Provide the (X, Y) coordinate of the cell's center where the given text is located.  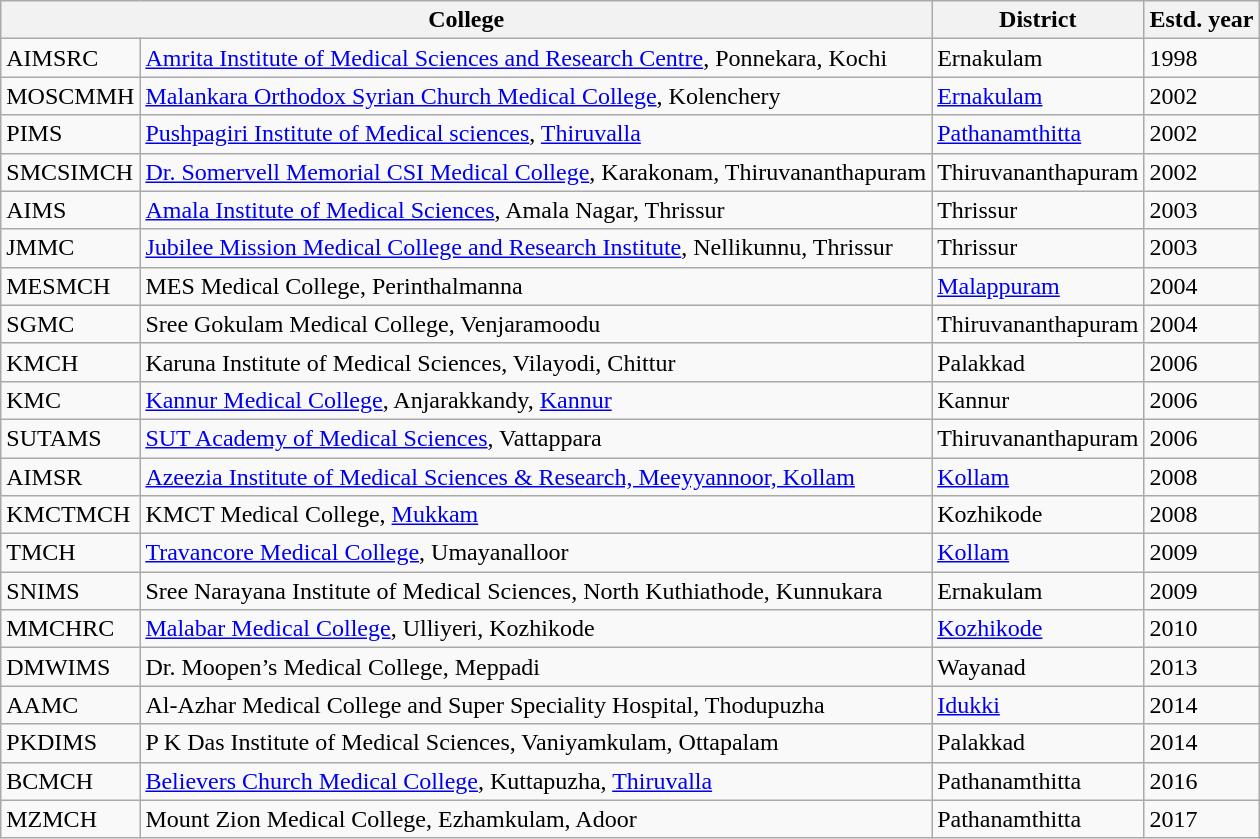
DMWIMS (70, 667)
Azeezia Institute of Medical Sciences & Research, Meeyyannoor, Kollam (536, 477)
Malankara Orthodox Syrian Church Medical College, Kolenchery (536, 96)
MESMCH (70, 286)
Travancore Medical College, Umayanalloor (536, 553)
PIMS (70, 134)
SNIMS (70, 591)
1998 (1202, 58)
KMCH (70, 362)
Kannur Medical College, Anjarakkandy, Kannur (536, 400)
Estd. year (1202, 20)
KMC (70, 400)
Idukki (1038, 705)
TMCH (70, 553)
Kannur (1038, 400)
Karuna Institute of Medical Sciences, Vilayodi, Chittur (536, 362)
2017 (1202, 819)
KMCTMCH (70, 515)
Malabar Medical College, Ulliyeri, Kozhikode (536, 629)
SUTAMS (70, 438)
AAMC (70, 705)
Believers Church Medical College, Kuttapuzha, Thiruvalla (536, 781)
MES Medical College, Perinthalmanna (536, 286)
KMCT Medical College, Mukkam (536, 515)
Jubilee Mission Medical College and Research Institute, Nellikunnu, Thrissur (536, 248)
2016 (1202, 781)
Mount Zion Medical College, Ezhamkulam, Adoor (536, 819)
2013 (1202, 667)
JMMC (70, 248)
District (1038, 20)
Dr. Moopen’s Medical College, Meppadi (536, 667)
MZMCH (70, 819)
Amrita Institute of Medical Sciences and Research Centre, Ponnekara, Kochi (536, 58)
MMCHRC (70, 629)
AIMSR (70, 477)
Amala Institute of Medical Sciences, Amala Nagar, Thrissur (536, 210)
MOSCMMH (70, 96)
AIMS (70, 210)
Sree Gokulam Medical College, Venjaramoodu (536, 324)
BCMCH (70, 781)
College (466, 20)
Al-Azhar Medical College and Super Speciality Hospital, Thodupuzha (536, 705)
AIMSRC (70, 58)
Malappuram (1038, 286)
Sree Narayana Institute of Medical Sciences, North Kuthiathode, Kunnukara (536, 591)
SGMC (70, 324)
SMCSIMCH (70, 172)
Wayanad (1038, 667)
P K Das Institute of Medical Sciences, Vaniyamkulam, Ottapalam (536, 743)
Dr. Somervell Memorial CSI Medical College, Karakonam, Thiruvananthapuram (536, 172)
2010 (1202, 629)
SUT Academy of Medical Sciences, Vattappara (536, 438)
PKDIMS (70, 743)
Pushpagiri Institute of Medical sciences, Thiruvalla (536, 134)
